Return (X, Y) of the center of cell containing provided text 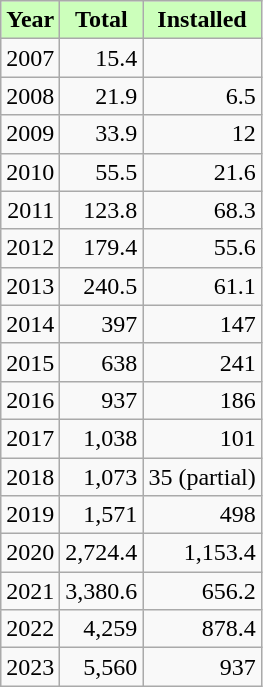
6.5 (202, 96)
498 (202, 515)
Total (102, 20)
2007 (30, 58)
656.2 (202, 591)
2014 (30, 324)
2,724.4 (102, 553)
3,380.6 (102, 591)
2009 (30, 134)
35 (partial) (202, 477)
61.1 (202, 286)
21.9 (102, 96)
2016 (30, 400)
2019 (30, 515)
2013 (30, 286)
240.5 (102, 286)
179.4 (102, 248)
241 (202, 362)
21.6 (202, 172)
2018 (30, 477)
638 (102, 362)
1,038 (102, 438)
2008 (30, 96)
15.4 (102, 58)
Installed (202, 20)
2021 (30, 591)
2023 (30, 667)
2015 (30, 362)
1,073 (102, 477)
1,153.4 (202, 553)
68.3 (202, 210)
2011 (30, 210)
55.6 (202, 248)
2020 (30, 553)
2022 (30, 629)
147 (202, 324)
101 (202, 438)
55.5 (102, 172)
4,259 (102, 629)
2012 (30, 248)
2017 (30, 438)
186 (202, 400)
123.8 (102, 210)
33.9 (102, 134)
12 (202, 134)
1,571 (102, 515)
397 (102, 324)
878.4 (202, 629)
Year (30, 20)
2010 (30, 172)
5,560 (102, 667)
